Locate the cell with the specified text and output its (x, y) center coordinate. 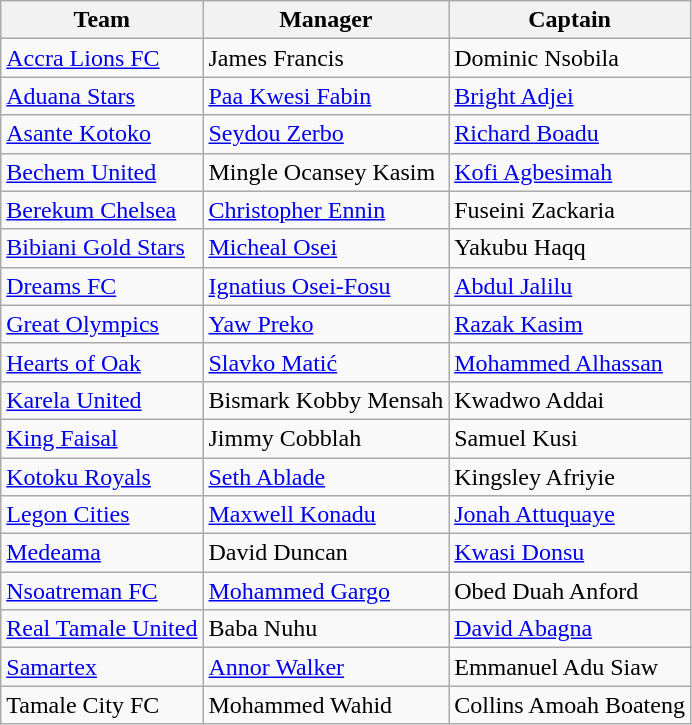
Mingle Ocansey Kasim (326, 172)
Maxwell Konadu (326, 515)
Mohammed Gargo (326, 591)
Captain (570, 20)
Medeama (102, 553)
Kofi Agbesimah (570, 172)
Samartex (102, 667)
Bismark Kobby Mensah (326, 400)
Paa Kwesi Fabin (326, 96)
Baba Nuhu (326, 629)
Legon Cities (102, 515)
Tamale City FC (102, 705)
Abdul Jalilu (570, 286)
Bright Adjei (570, 96)
Slavko Matić (326, 362)
Razak Kasim (570, 324)
Richard Boadu (570, 134)
Kingsley Afriyie (570, 477)
Real Tamale United (102, 629)
Dreams FC (102, 286)
Mohammed Wahid (326, 705)
Seth Ablade (326, 477)
Great Olympics (102, 324)
Manager (326, 20)
Berekum Chelsea (102, 210)
Kwasi Donsu (570, 553)
Bechem United (102, 172)
Nsoatreman FC (102, 591)
Mohammed Alhassan (570, 362)
Kotoku Royals (102, 477)
Dominic Nsobila (570, 58)
Karela United (102, 400)
Kwadwo Addai (570, 400)
Samuel Kusi (570, 438)
Jonah Attuquaye (570, 515)
Emmanuel Adu Siaw (570, 667)
Collins Amoah Boateng (570, 705)
Accra Lions FC (102, 58)
Asante Kotoko (102, 134)
Hearts of Oak (102, 362)
Fuseini Zackaria (570, 210)
Micheal Osei (326, 248)
Bibiani Gold Stars (102, 248)
Yaw Preko (326, 324)
David Abagna (570, 629)
David Duncan (326, 553)
James Francis (326, 58)
Christopher Ennin (326, 210)
Ignatius Osei-Fosu (326, 286)
Obed Duah Anford (570, 591)
Team (102, 20)
Annor Walker (326, 667)
Yakubu Haqq (570, 248)
Seydou Zerbo (326, 134)
Aduana Stars (102, 96)
King Faisal (102, 438)
Jimmy Cobblah (326, 438)
